Pinpoint the cell where the given text exists, returning its [x, y] midpoint coordinate. 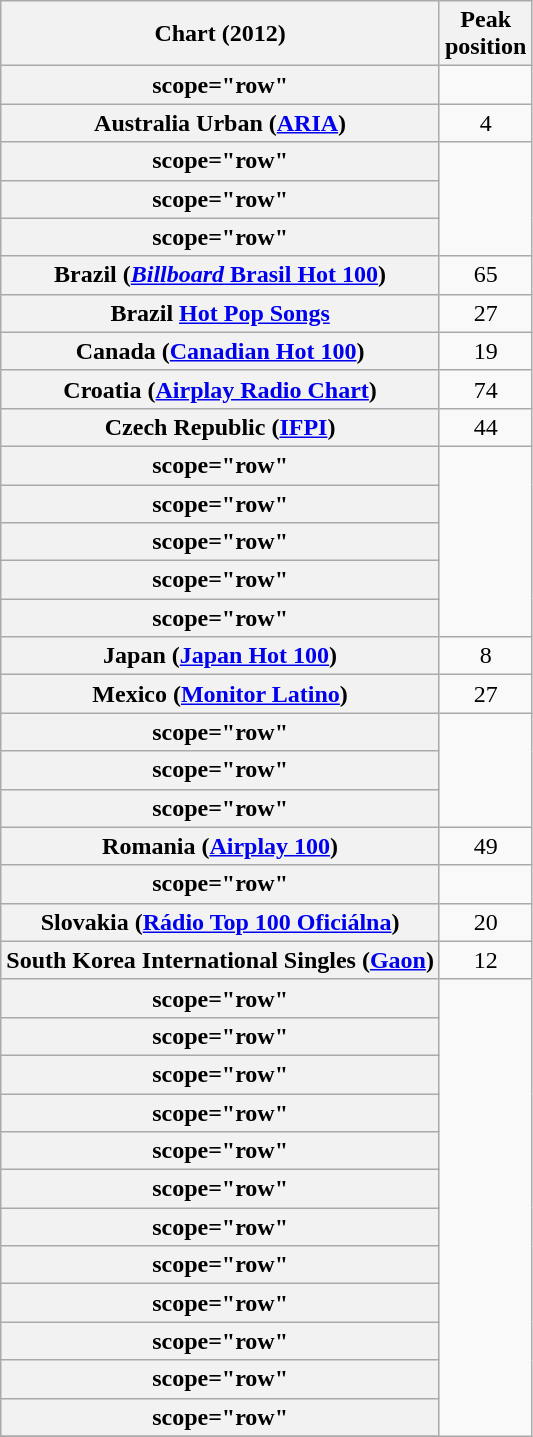
4 [485, 123]
Brazil (Billboard Brasil Hot 100) [220, 275]
44 [485, 427]
12 [485, 960]
Croatia (Airplay Radio Chart) [220, 389]
Brazil Hot Pop Songs [220, 313]
Peakposition [485, 34]
Slovakia (Rádio Top 100 Oficiálna) [220, 922]
Romania (Airplay 100) [220, 846]
Canada (Canadian Hot 100) [220, 351]
65 [485, 275]
Czech Republic (IFPI) [220, 427]
South Korea International Singles (Gaon) [220, 960]
8 [485, 656]
20 [485, 922]
Mexico (Monitor Latino) [220, 694]
Australia Urban (ARIA) [220, 123]
Chart (2012) [220, 34]
Japan (Japan Hot 100) [220, 656]
74 [485, 389]
19 [485, 351]
49 [485, 846]
